Output the [x, y] coordinate of the center of the cell containing the given text.  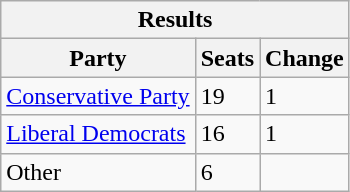
19 [227, 96]
6 [227, 172]
16 [227, 134]
Liberal Democrats [98, 134]
Party [98, 58]
Results [176, 20]
Seats [227, 58]
Change [305, 58]
Other [98, 172]
Conservative Party [98, 96]
